Locate the cell with the specified text and output its (x, y) center coordinate. 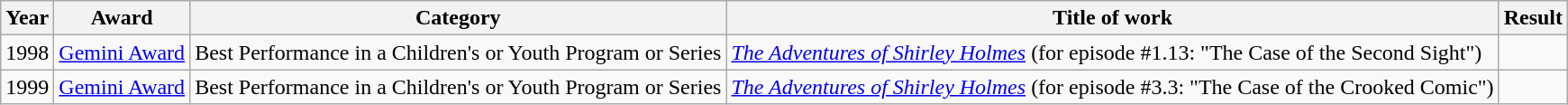
Award (123, 18)
The Adventures of Shirley Holmes (for episode #1.13: "The Case of the Second Sight") (1112, 52)
1999 (27, 87)
The Adventures of Shirley Holmes (for episode #3.3: "The Case of the Crooked Comic") (1112, 87)
Category (458, 18)
Year (27, 18)
Result (1533, 18)
Title of work (1112, 18)
1998 (27, 52)
